Provide the [x, y] coordinate of the cell's center where the given text is located.  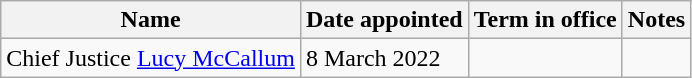
Chief Justice Lucy McCallum [151, 58]
Term in office [545, 20]
Notes [656, 20]
Date appointed [384, 20]
8 March 2022 [384, 58]
Name [151, 20]
